Identify which cell holds the provided text, then report its [X, Y] central coordinate. 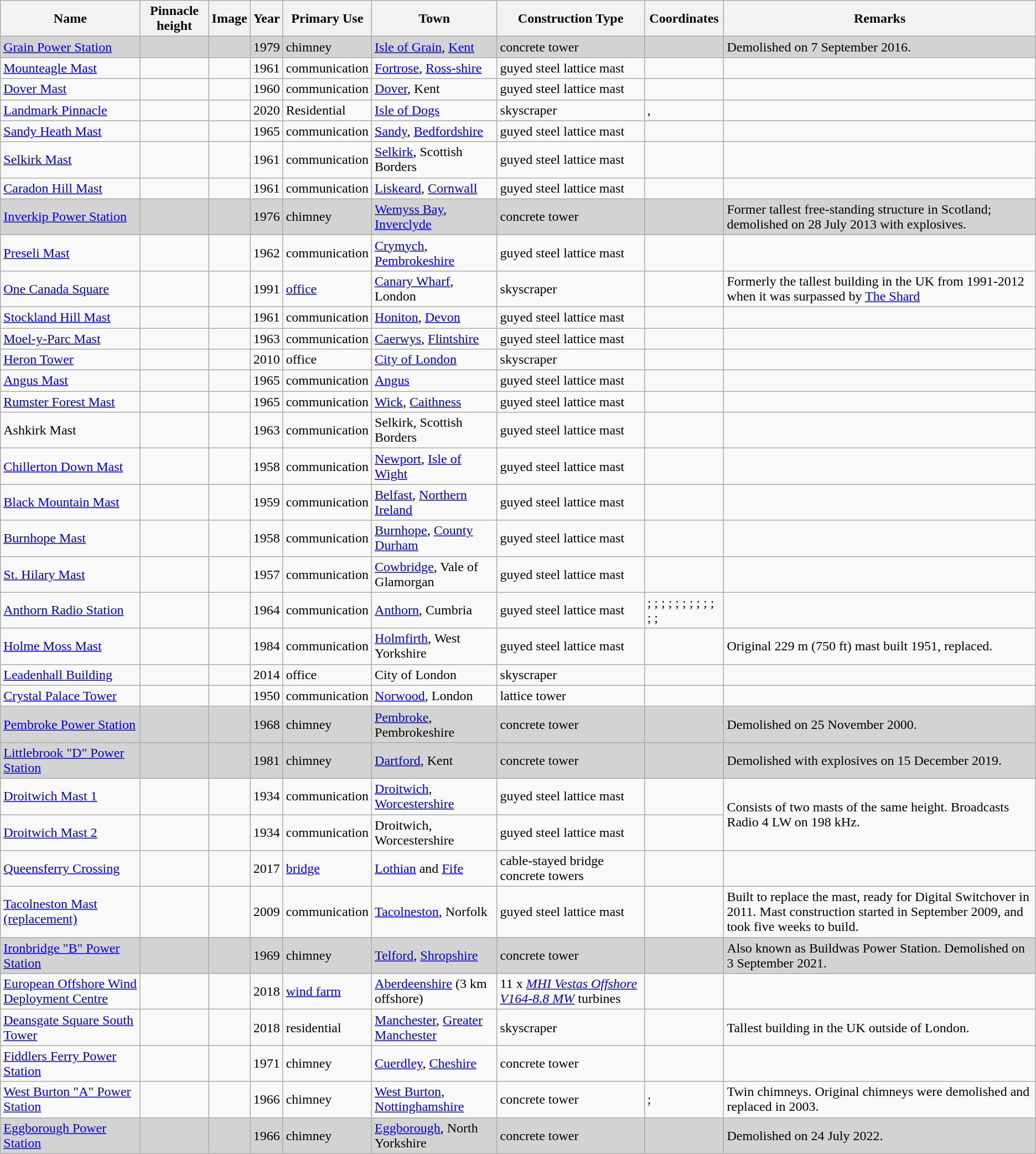
European Offshore Wind Deployment Centre [70, 992]
Anthorn Radio Station [70, 610]
Ironbridge "B" Power Station [70, 955]
Anthorn, Cumbria [435, 610]
1959 [267, 503]
Year [267, 19]
Wemyss Bay, Inverclyde [435, 217]
Tacolneston Mast (replacement) [70, 912]
Pembroke, Pembrokeshire [435, 724]
11 x MHI Vestas Offshore V164-8.8 MW turbines [571, 992]
Angus Mast [70, 381]
West Burton, Nottinghamshire [435, 1099]
Dartford, Kent [435, 760]
Angus [435, 381]
Pembroke Power Station [70, 724]
Town [435, 19]
Name [70, 19]
West Burton "A" Power Station [70, 1099]
1964 [267, 610]
Image [229, 19]
bridge [327, 869]
1962 [267, 252]
Dover, Kent [435, 89]
Residential [327, 110]
Construction Type [571, 19]
1984 [267, 646]
Primary Use [327, 19]
Original 229 m (750 ft) mast built 1951, replaced. [880, 646]
1957 [267, 575]
Formerly the tallest building in the UK from 1991-2012 when it was surpassed by The Shard [880, 289]
Fortrose, Ross-shire [435, 68]
Sandy Heath Mast [70, 131]
Crystal Palace Tower [70, 696]
Leadenhall Building [70, 675]
Caradon Hill Mast [70, 188]
Droitwich Mast 2 [70, 832]
2017 [267, 869]
One Canada Square [70, 289]
Grain Power Station [70, 47]
Sandy, Bedfordshire [435, 131]
Former tallest free-standing structure in Scotland; demolished on 28 July 2013 with explosives. [880, 217]
Eggborough, North Yorkshire [435, 1136]
Also known as Buildwas Power Station. Demolished on 3 September 2021. [880, 955]
Littlebrook "D" Power Station [70, 760]
Newport, Isle of Wight [435, 466]
Demolished on 25 November 2000. [880, 724]
Pinnacle height [174, 19]
Belfast, Northern Ireland [435, 503]
wind farm [327, 992]
2020 [267, 110]
Demolished on 7 September 2016. [880, 47]
Remarks [880, 19]
1991 [267, 289]
Lothian and Fife [435, 869]
Moel-y-Parc Mast [70, 338]
Honiton, Devon [435, 317]
St. Hilary Mast [70, 575]
Mounteagle Mast [70, 68]
Twin chimneys. Original chimneys were demolished and replaced in 2003. [880, 1099]
Demolished with explosives on 15 December 2019. [880, 760]
Fiddlers Ferry Power Station [70, 1064]
2009 [267, 912]
Eggborough Power Station [70, 1136]
Preseli Mast [70, 252]
Stockland Hill Mast [70, 317]
1981 [267, 760]
Queensferry Crossing [70, 869]
Tallest building in the UK outside of London. [880, 1027]
1979 [267, 47]
1971 [267, 1064]
Ashkirk Mast [70, 431]
Selkirk Mast [70, 159]
Aberdeenshire (3 km offshore) [435, 992]
Manchester, Greater Manchester [435, 1027]
Deansgate Square South Tower [70, 1027]
Coordinates [684, 19]
Heron Tower [70, 360]
Isle of Grain, Kent [435, 47]
Landmark Pinnacle [70, 110]
lattice tower [571, 696]
Isle of Dogs [435, 110]
Built to replace the mast, ready for Digital Switchover in 2011. Mast construction started in September 2009, and took five weeks to build. [880, 912]
Liskeard, Cornwall [435, 188]
Consists of two masts of the same height. Broadcasts Radio 4 LW on 198 kHz. [880, 814]
Crymych, Pembrokeshire [435, 252]
1950 [267, 696]
cable-stayed bridge concrete towers [571, 869]
Burnhope, County Durham [435, 538]
; ; ; ; ; ; ; ; ; ; ; ; [684, 610]
Caerwys, Flintshire [435, 338]
Burnhope Mast [70, 538]
Tacolneston, Norfolk [435, 912]
Holmfirth, West Yorkshire [435, 646]
residential [327, 1027]
2014 [267, 675]
Inverkip Power Station [70, 217]
Telford, Shropshire [435, 955]
1960 [267, 89]
Wick, Caithness [435, 402]
Rumster Forest Mast [70, 402]
1976 [267, 217]
Holme Moss Mast [70, 646]
Droitwich Mast 1 [70, 796]
2010 [267, 360]
, [684, 110]
Chillerton Down Mast [70, 466]
Demolished on 24 July 2022. [880, 1136]
Dover Mast [70, 89]
1968 [267, 724]
1969 [267, 955]
Cuerdley, Cheshire [435, 1064]
Canary Wharf, London [435, 289]
Black Mountain Mast [70, 503]
Norwood, London [435, 696]
Cowbridge, Vale of Glamorgan [435, 575]
; [684, 1099]
